Identify which cell holds the provided text, then report its [x, y] central coordinate. 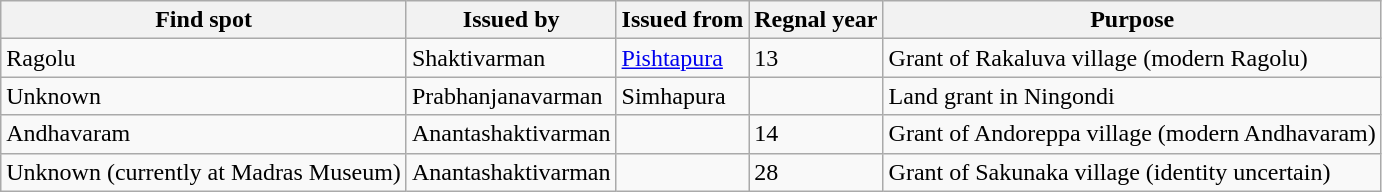
13 [816, 58]
Unknown (currently at Madras Museum) [204, 172]
Simhapura [682, 96]
14 [816, 134]
Grant of Andoreppa village (modern Andhavaram) [1132, 134]
Unknown [204, 96]
Pishtapura [682, 58]
Purpose [1132, 20]
Shaktivarman [511, 58]
Andhavaram [204, 134]
Find spot [204, 20]
Issued from [682, 20]
Issued by [511, 20]
Land grant in Ningondi [1132, 96]
Grant of Rakaluva village (modern Ragolu) [1132, 58]
Prabhanjanavarman [511, 96]
Grant of Sakunaka village (identity uncertain) [1132, 172]
Ragolu [204, 58]
Regnal year [816, 20]
28 [816, 172]
